Search for the cell housing the specified text and yield its (x, y) center coordinate. 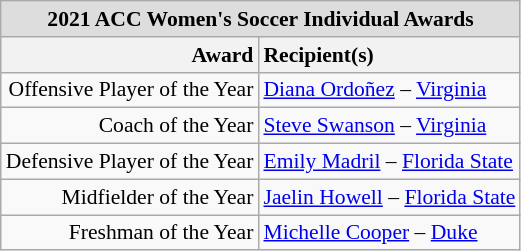
2021 ACC Women's Soccer Individual Awards (261, 19)
Award (130, 55)
Jaelin Howell – Florida State (389, 197)
Diana Ordoñez – Virginia (389, 90)
Recipient(s) (389, 55)
Freshman of the Year (130, 233)
Steve Swanson – Virginia (389, 126)
Emily Madril – Florida State (389, 162)
Offensive Player of the Year (130, 90)
Coach of the Year (130, 126)
Michelle Cooper – Duke (389, 233)
Defensive Player of the Year (130, 162)
Midfielder of the Year (130, 197)
